For the text-containing cell, return its midpoint in [x, y] coordinate format. 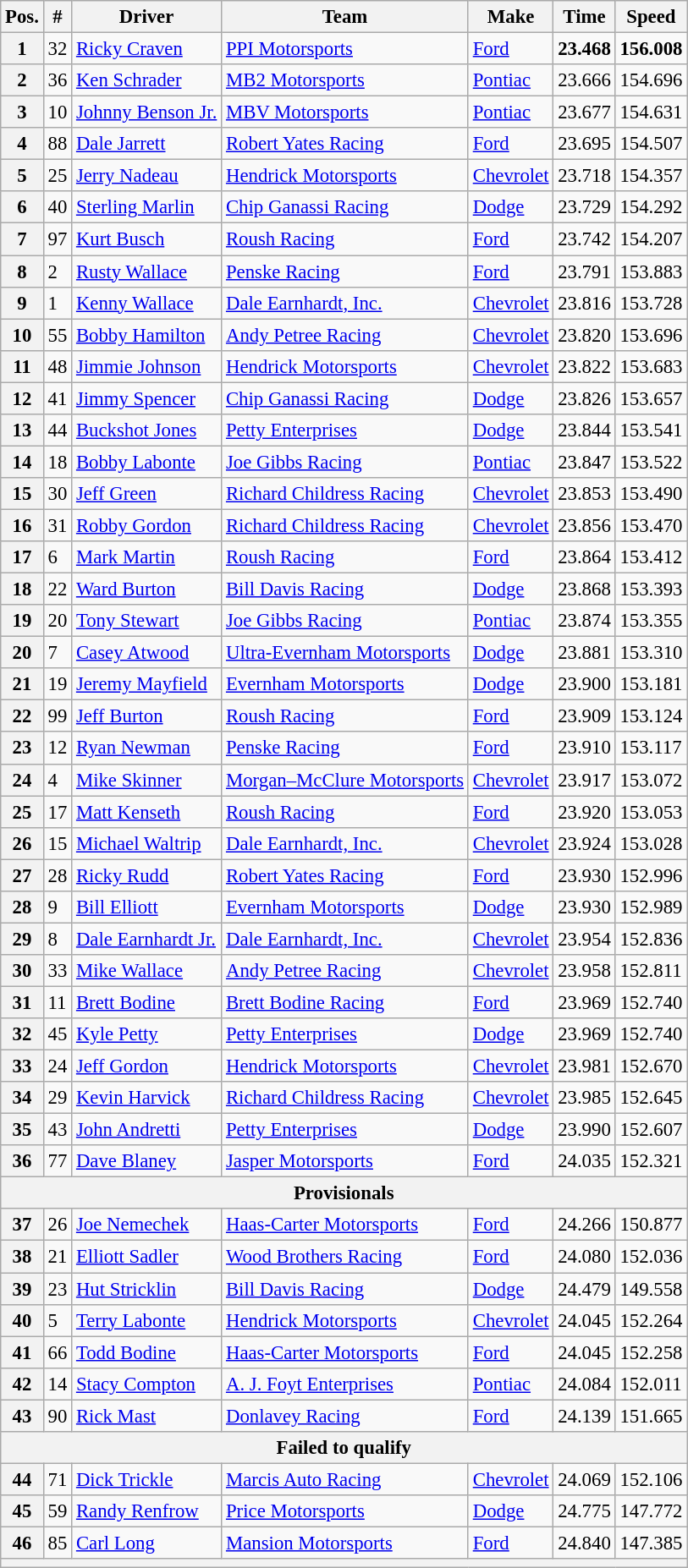
Donlavey Racing [345, 1416]
Mark Martin [147, 557]
13 [22, 430]
Jeff Burton [147, 716]
23.729 [584, 207]
23.985 [584, 1098]
152.836 [652, 939]
23.958 [584, 971]
24.775 [584, 1511]
153.522 [652, 462]
23.695 [584, 144]
Ryan Newman [147, 748]
Dale Earnhardt Jr. [147, 939]
23.742 [584, 239]
23.666 [584, 80]
37 [22, 1225]
Price Motorsports [345, 1511]
23.920 [584, 812]
97 [58, 239]
23.900 [584, 684]
Ultra-Evernham Motorsports [345, 653]
23.990 [584, 1130]
23.820 [584, 335]
MBV Motorsports [345, 112]
153.310 [652, 653]
Kenny Wallace [147, 303]
Hut Stricklin [147, 1289]
153.181 [652, 684]
Michael Waltrip [147, 843]
85 [58, 1543]
Wood Brothers Racing [345, 1257]
Terry Labonte [147, 1320]
152.264 [652, 1320]
38 [22, 1257]
153.117 [652, 748]
16 [22, 525]
71 [58, 1479]
88 [58, 144]
152.106 [652, 1479]
153.470 [652, 525]
152.011 [652, 1384]
23.981 [584, 1066]
90 [58, 1416]
Mansion Motorsports [345, 1543]
Mike Skinner [147, 780]
3 [22, 112]
Time [584, 17]
Matt Kenseth [147, 812]
# [58, 17]
23.853 [584, 494]
23.917 [584, 780]
Brett Bodine [147, 1002]
24.139 [584, 1416]
Bill Elliott [147, 907]
149.558 [652, 1289]
Team [345, 17]
23.822 [584, 366]
23.856 [584, 525]
152.811 [652, 971]
77 [58, 1161]
Casey Atwood [147, 653]
Make [510, 17]
23.924 [584, 843]
154.507 [652, 144]
Randy Renfrow [147, 1511]
152.670 [652, 1066]
42 [22, 1384]
23.844 [584, 430]
23.468 [584, 49]
152.645 [652, 1098]
156.008 [652, 49]
34 [22, 1098]
153.124 [652, 716]
24.084 [584, 1384]
154.631 [652, 112]
23.791 [584, 271]
153.355 [652, 621]
Marcis Auto Racing [345, 1479]
48 [58, 366]
Morgan–McClure Motorsports [345, 780]
153.053 [652, 812]
23.826 [584, 398]
Kurt Busch [147, 239]
Johnny Benson Jr. [147, 112]
153.541 [652, 430]
23.909 [584, 716]
Jeff Gordon [147, 1066]
55 [58, 335]
153.883 [652, 271]
Jasper Motorsports [345, 1161]
Elliott Sadler [147, 1257]
66 [58, 1352]
Mike Wallace [147, 971]
24.840 [584, 1543]
Kevin Harvick [147, 1098]
153.072 [652, 780]
27 [22, 875]
Bobby Hamilton [147, 335]
152.258 [652, 1352]
Kyle Petty [147, 1034]
Jimmie Johnson [147, 366]
Todd Bodine [147, 1352]
152.989 [652, 907]
Tony Stewart [147, 621]
MB2 Motorsports [345, 80]
152.321 [652, 1161]
Dale Jarrett [147, 144]
Jimmy Spencer [147, 398]
Ricky Rudd [147, 875]
153.393 [652, 589]
Speed [652, 17]
39 [22, 1289]
152.996 [652, 875]
46 [22, 1543]
Bobby Labonte [147, 462]
Jerry Nadeau [147, 176]
153.412 [652, 557]
John Andretti [147, 1130]
153.683 [652, 366]
23.954 [584, 939]
147.385 [652, 1543]
153.490 [652, 494]
23.910 [584, 748]
24.479 [584, 1289]
PPI Motorsports [345, 49]
Stacy Compton [147, 1384]
23.864 [584, 557]
152.607 [652, 1130]
Jeremy Mayfield [147, 684]
Dave Blaney [147, 1161]
Driver [147, 17]
154.207 [652, 239]
Rusty Wallace [147, 271]
Joe Nemechek [147, 1225]
150.877 [652, 1225]
23.868 [584, 589]
153.696 [652, 335]
Dick Trickle [147, 1479]
Robby Gordon [147, 525]
153.657 [652, 398]
Carl Long [147, 1543]
Rick Mast [147, 1416]
151.665 [652, 1416]
23.677 [584, 112]
99 [58, 716]
Buckshot Jones [147, 430]
23.874 [584, 621]
23.718 [584, 176]
23.847 [584, 462]
154.357 [652, 176]
23.816 [584, 303]
24.069 [584, 1479]
23.881 [584, 653]
Brett Bodine Racing [345, 1002]
Ken Schrader [147, 80]
147.772 [652, 1511]
Provisionals [344, 1193]
35 [22, 1130]
Ricky Craven [147, 49]
153.028 [652, 843]
24.080 [584, 1257]
A. J. Foyt Enterprises [345, 1384]
152.036 [652, 1257]
Ward Burton [147, 589]
154.696 [652, 80]
24.035 [584, 1161]
Pos. [22, 17]
153.728 [652, 303]
59 [58, 1511]
24.266 [584, 1225]
Failed to qualify [344, 1448]
Sterling Marlin [147, 207]
Jeff Green [147, 494]
154.292 [652, 207]
